Determine the [x, y] coordinate at the center of the cell enclosing the given text.  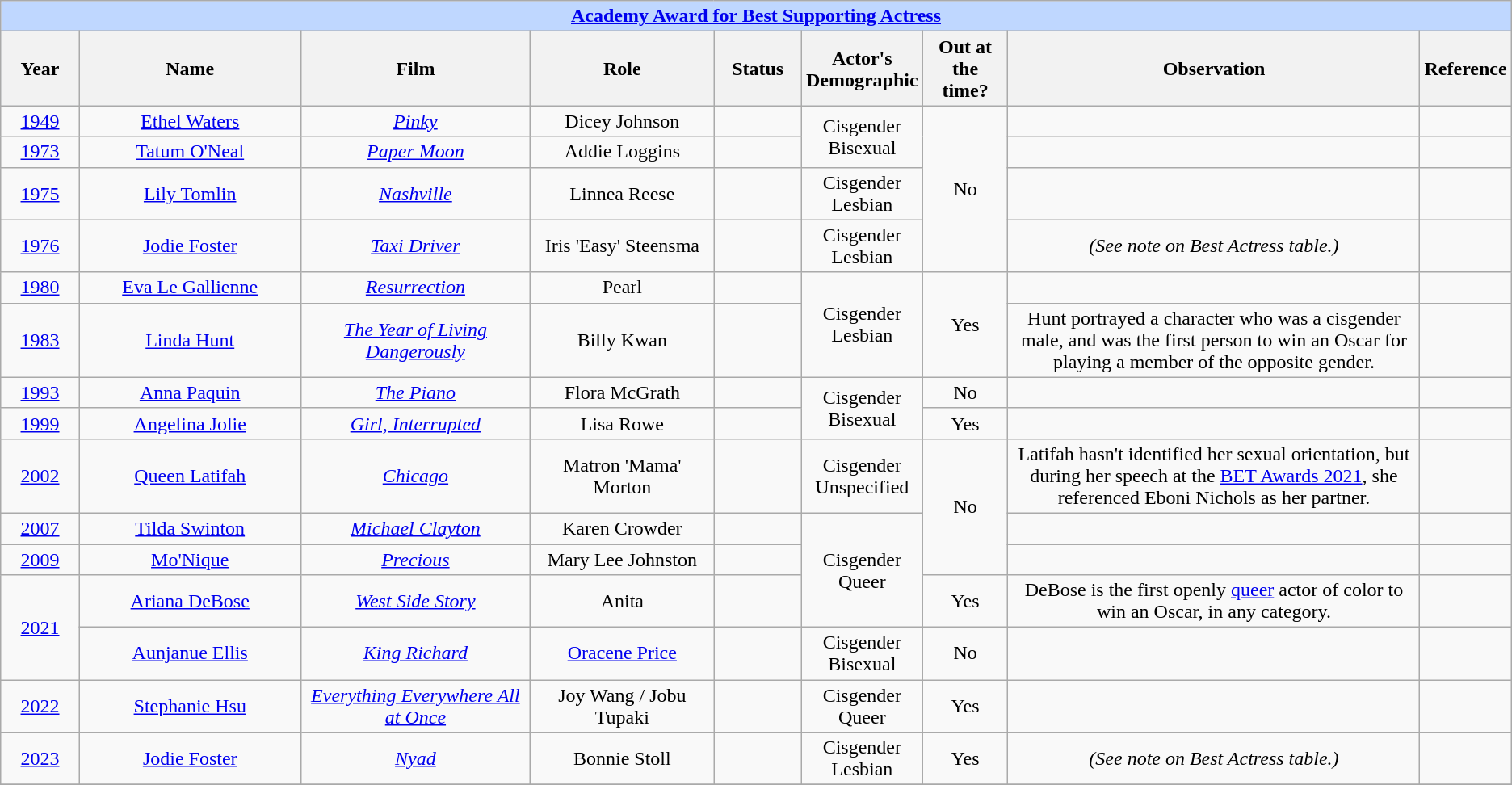
Tilda Swinton [190, 528]
Nyad [415, 759]
Lisa Rowe [622, 423]
2022 [40, 706]
Nashville [415, 194]
Oracene Price [622, 654]
The Year of Living Dangerously [415, 340]
Reference [1465, 69]
Iris 'Easy' Steensma [622, 246]
Actor's Demographic [862, 69]
Joy Wang / Jobu Tupaki [622, 706]
Addie Loggins [622, 152]
Dicey Johnson [622, 121]
Academy Award for Best Supporting Actress [756, 16]
Status [758, 69]
Out at the time? [965, 69]
2023 [40, 759]
1980 [40, 288]
Cisgender Unspecified [862, 476]
Girl, Interrupted [415, 423]
2009 [40, 560]
Anna Paquin [190, 392]
Matron 'Mama' Morton [622, 476]
Pinky [415, 121]
1973 [40, 152]
Michael Clayton [415, 528]
2002 [40, 476]
Stephanie Hsu [190, 706]
Precious [415, 560]
Eva Le Gallienne [190, 288]
Pearl [622, 288]
Paper Moon [415, 152]
Mary Lee Johnston [622, 560]
Billy Kwan [622, 340]
Anita [622, 601]
Flora McGrath [622, 392]
Queen Latifah [190, 476]
West Side Story [415, 601]
2007 [40, 528]
1993 [40, 392]
King Richard [415, 654]
Everything Everywhere All at Once [415, 706]
Taxi Driver [415, 246]
Linnea Reese [622, 194]
The Piano [415, 392]
1976 [40, 246]
Linda Hunt [190, 340]
Hunt portrayed a character who was a cisgender male, and was the first person to win an Oscar for playing a member of the opposite gender. [1214, 340]
1949 [40, 121]
Lily Tomlin [190, 194]
2021 [40, 628]
Latifah hasn't identified her sexual orientation, but during her speech at the BET Awards 2021, she referenced Eboni Nichols as her partner. [1214, 476]
Film [415, 69]
Angelina Jolie [190, 423]
1975 [40, 194]
Karen Crowder [622, 528]
Tatum O'Neal [190, 152]
Bonnie Stoll [622, 759]
1999 [40, 423]
Name [190, 69]
1983 [40, 340]
Ariana DeBose [190, 601]
Resurrection [415, 288]
Ethel Waters [190, 121]
Observation [1214, 69]
Role [622, 69]
Aunjanue Ellis [190, 654]
Mo'Nique [190, 560]
DeBose is the first openly queer actor of color to win an Oscar, in any category. [1214, 601]
Chicago [415, 476]
Year [40, 69]
